Scan for the cell matching the given text and deliver its (x, y) coordinate at center. 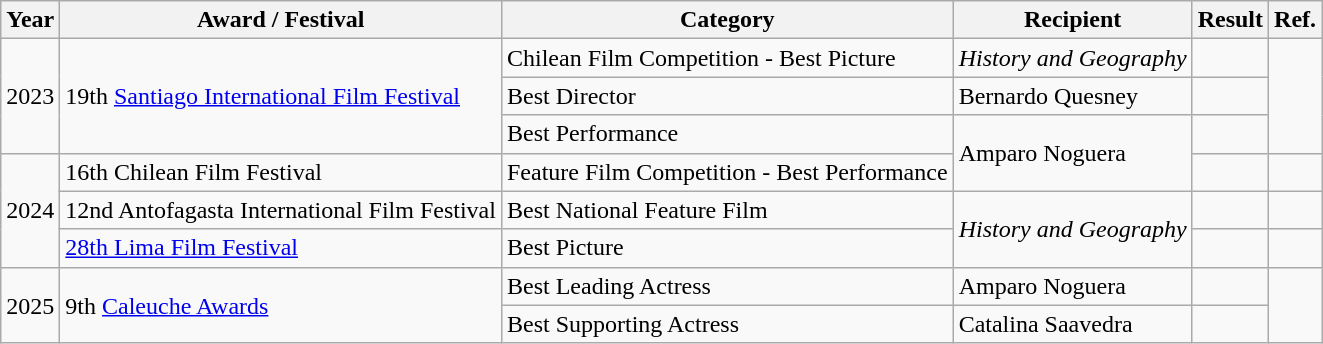
Best Director (727, 96)
2025 (30, 305)
9th Caleuche Awards (281, 305)
Best Supporting Actress (727, 324)
Best Picture (727, 248)
Recipient (1072, 20)
Catalina Saavedra (1072, 324)
Award / Festival (281, 20)
Bernardo Quesney (1072, 96)
Chilean Film Competition - Best Picture (727, 58)
Year (30, 20)
2024 (30, 210)
Result (1230, 20)
16th Chilean Film Festival (281, 172)
19th Santiago International Film Festival (281, 96)
2023 (30, 96)
Best Performance (727, 134)
Ref. (1296, 20)
Best National Feature Film (727, 210)
28th Lima Film Festival (281, 248)
Feature Film Competition - Best Performance (727, 172)
12nd Antofagasta International Film Festival (281, 210)
Best Leading Actress (727, 286)
Category (727, 20)
